Search for the cell housing the specified text and yield its [X, Y] center coordinate. 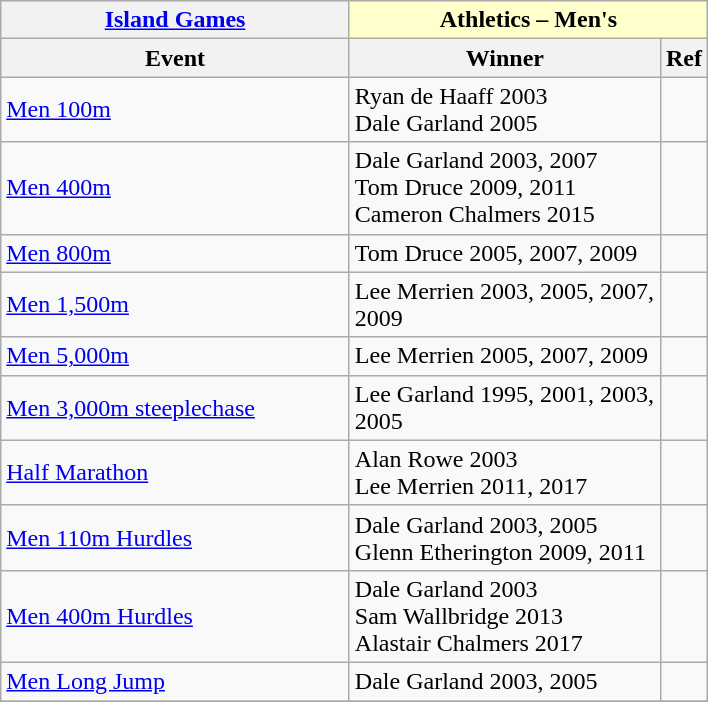
Athletics – Men's [528, 20]
Ref [684, 58]
Lee Merrien 2005, 2007, 2009 [504, 356]
Men 5,000m [176, 356]
Men 3,000m steeplechase [176, 408]
Dale Garland 2003, 2007 Tom Druce 2009, 2011 Cameron Chalmers 2015 [504, 188]
Men 1,500m [176, 304]
Tom Druce 2005, 2007, 2009 [504, 253]
Event [176, 58]
Men 110m Hurdles [176, 538]
Ryan de Haaff 2003 Dale Garland 2005 [504, 110]
Men 100m [176, 110]
Alan Rowe 2003 Lee Merrien 2011, 2017 [504, 472]
Lee Garland 1995, 2001, 2003, 2005 [504, 408]
Men Long Jump [176, 681]
Dale Garland 2003, 2005 Glenn Etherington 2009, 2011 [504, 538]
Half Marathon [176, 472]
Men 400m [176, 188]
Winner [504, 58]
Island Games [176, 20]
Lee Merrien 2003, 2005, 2007, 2009 [504, 304]
Men 800m [176, 253]
Dale Garland 2003, 2005 [504, 681]
Men 400m Hurdles [176, 616]
Dale Garland 2003 Sam Wallbridge 2013 Alastair Chalmers 2017 [504, 616]
